Provide the (X, Y) coordinate of the cell's center where the given text is located.  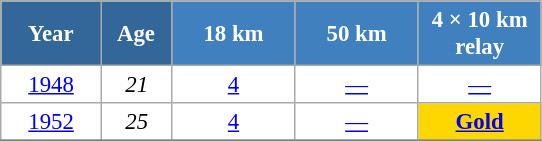
1952 (52, 122)
25 (136, 122)
Gold (480, 122)
1948 (52, 85)
21 (136, 85)
Age (136, 34)
4 × 10 km relay (480, 34)
18 km (234, 34)
Year (52, 34)
50 km (356, 34)
